Return the (X, Y) coordinate for the center point of the cell that contains the specified text.  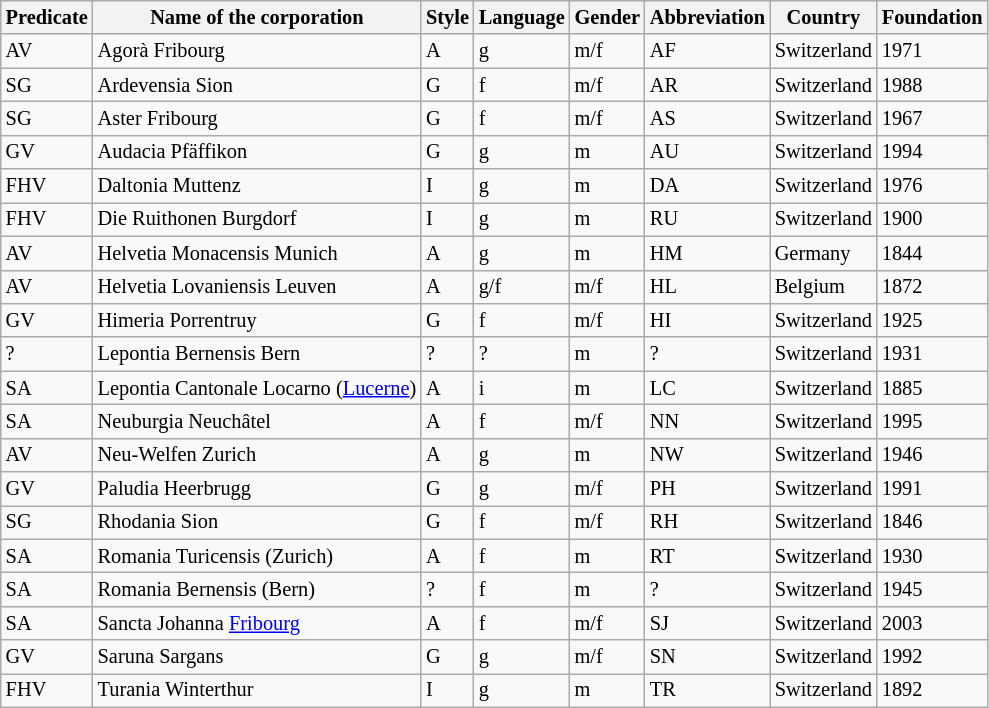
1946 (932, 455)
2003 (932, 623)
AU (708, 152)
Agorà Fribourg (257, 51)
Himeria Porrentruy (257, 320)
Predicate (47, 17)
NW (708, 455)
1900 (932, 219)
1992 (932, 657)
RH (708, 522)
1971 (932, 51)
Romania Bernensis (Bern) (257, 589)
HL (708, 287)
Style (448, 17)
1995 (932, 421)
RT (708, 556)
Sancta Johanna Fribourg (257, 623)
Lepontia Cantonale Locarno (Lucerne) (257, 388)
Saruna Sargans (257, 657)
1925 (932, 320)
PH (708, 489)
Germany (824, 253)
SN (708, 657)
HI (708, 320)
Lepontia Bernensis Bern (257, 354)
Neu-Welfen Zurich (257, 455)
i (522, 388)
1991 (932, 489)
Die Ruithonen Burgdorf (257, 219)
AF (708, 51)
Name of the corporation (257, 17)
Helvetia Lovaniensis Leuven (257, 287)
AR (708, 85)
Turania Winterthur (257, 690)
1930 (932, 556)
LC (708, 388)
Aster Fribourg (257, 118)
Country (824, 17)
Daltonia Muttenz (257, 186)
Belgium (824, 287)
1931 (932, 354)
Neuburgia Neuchâtel (257, 421)
1872 (932, 287)
Gender (608, 17)
SJ (708, 623)
1967 (932, 118)
1885 (932, 388)
TR (708, 690)
1988 (932, 85)
1892 (932, 690)
Romania Turicensis (Zurich) (257, 556)
1994 (932, 152)
1846 (932, 522)
Paludia Heerbrugg (257, 489)
Abbreviation (708, 17)
Audacia Pfäffikon (257, 152)
Helvetia Monacensis Munich (257, 253)
1945 (932, 589)
Rhodania Sion (257, 522)
RU (708, 219)
HM (708, 253)
Ardevensia Sion (257, 85)
g/f (522, 287)
DA (708, 186)
AS (708, 118)
Foundation (932, 17)
NN (708, 421)
Language (522, 17)
1976 (932, 186)
1844 (932, 253)
